Find where the given text appears and provide that cell's center as (x, y) coordinate. 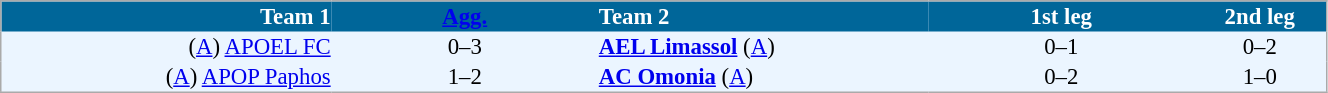
1–2 (464, 77)
2nd leg (1260, 16)
(A) APOEL FC (166, 47)
1–0 (1260, 77)
Team 2 (762, 16)
Agg. (464, 16)
AC Omonia (A) (762, 77)
0–1 (1062, 47)
Team 1 (166, 16)
(A) APOP Paphos (166, 77)
0–3 (464, 47)
AEL Limassol (A) (762, 47)
1st leg (1062, 16)
